Return (X, Y) of the center of cell containing provided text 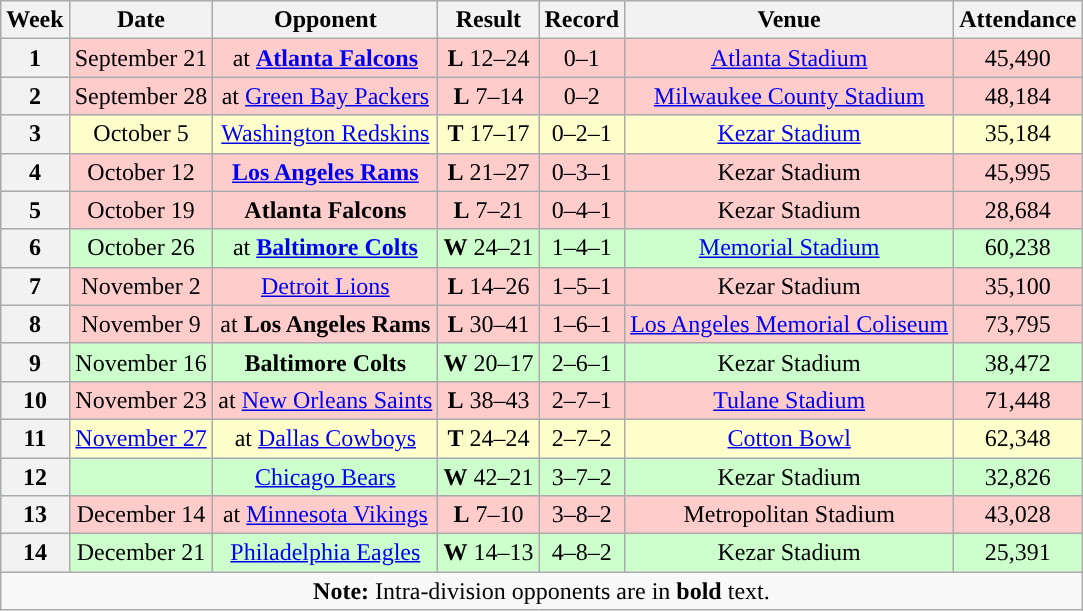
14 (35, 553)
25,391 (1018, 553)
1 (35, 58)
at Atlanta Falcons (326, 58)
0–4–1 (582, 210)
December 21 (141, 553)
4 (35, 172)
W 24–21 (488, 248)
Venue (790, 20)
Los Angeles Memorial Coliseum (790, 324)
L 7–10 (488, 515)
0–3–1 (582, 172)
September 21 (141, 58)
3–8–2 (582, 515)
Metropolitan Stadium (790, 515)
Result (488, 20)
Week (35, 20)
11 (35, 438)
September 28 (141, 96)
at Minnesota Vikings (326, 515)
12 (35, 477)
W 14–13 (488, 553)
Date (141, 20)
October 5 (141, 134)
November 27 (141, 438)
Tulane Stadium (790, 400)
71,448 (1018, 400)
60,238 (1018, 248)
W 20–17 (488, 362)
Detroit Lions (326, 286)
November 23 (141, 400)
L 14–26 (488, 286)
November 2 (141, 286)
3 (35, 134)
Note: Intra-division opponents are in bold text. (542, 591)
13 (35, 515)
at Dallas Cowboys (326, 438)
Opponent (326, 20)
Philadelphia Eagles (326, 553)
Washington Redskins (326, 134)
October 19 (141, 210)
73,795 (1018, 324)
Baltimore Colts (326, 362)
6 (35, 248)
0–2–1 (582, 134)
45,490 (1018, 58)
W 42–21 (488, 477)
5 (35, 210)
2–6–1 (582, 362)
2–7–2 (582, 438)
Attendance (1018, 20)
L 12–24 (488, 58)
8 (35, 324)
2–7–1 (582, 400)
45,995 (1018, 172)
October 26 (141, 248)
November 16 (141, 362)
L 7–21 (488, 210)
L 30–41 (488, 324)
Milwaukee County Stadium (790, 96)
November 9 (141, 324)
L 21–27 (488, 172)
35,184 (1018, 134)
2 (35, 96)
28,684 (1018, 210)
Cotton Bowl (790, 438)
62,348 (1018, 438)
T 17–17 (488, 134)
Record (582, 20)
1–4–1 (582, 248)
3–7–2 (582, 477)
December 14 (141, 515)
9 (35, 362)
0–2 (582, 96)
L 38–43 (488, 400)
38,472 (1018, 362)
48,184 (1018, 96)
4–8–2 (582, 553)
Atlanta Stadium (790, 58)
at Los Angeles Rams (326, 324)
10 (35, 400)
L 7–14 (488, 96)
Memorial Stadium (790, 248)
at Green Bay Packers (326, 96)
October 12 (141, 172)
Atlanta Falcons (326, 210)
1–5–1 (582, 286)
T 24–24 (488, 438)
at New Orleans Saints (326, 400)
7 (35, 286)
Chicago Bears (326, 477)
32,826 (1018, 477)
35,100 (1018, 286)
1–6–1 (582, 324)
43,028 (1018, 515)
at Baltimore Colts (326, 248)
Los Angeles Rams (326, 172)
0–1 (582, 58)
